Scan for the cell matching the given text and deliver its (x, y) coordinate at center. 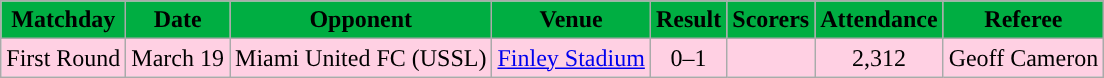
Opponent (361, 20)
Result (688, 20)
Referee (1024, 20)
Venue (571, 20)
Attendance (879, 20)
Geoff Cameron (1024, 58)
Scorers (771, 20)
First Round (64, 58)
Miami United FC (USSL) (361, 58)
March 19 (178, 58)
Finley Stadium (571, 58)
Date (178, 20)
0–1 (688, 58)
Matchday (64, 20)
2,312 (879, 58)
